Search for the cell housing the specified text and yield its [X, Y] center coordinate. 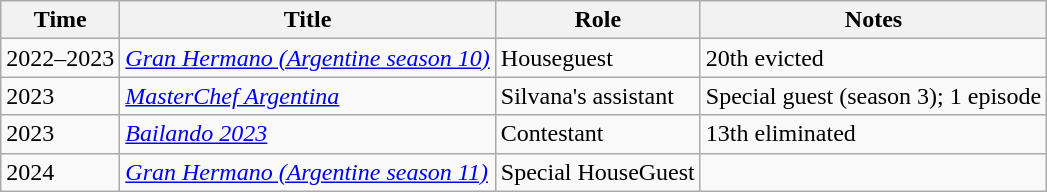
Silvana's assistant [598, 96]
Title [308, 20]
Contestant [598, 134]
Time [60, 20]
Gran Hermano (Argentine season 10) [308, 58]
13th eliminated [873, 134]
Notes [873, 20]
2022–2023 [60, 58]
Houseguest [598, 58]
Special HouseGuest [598, 172]
20th evicted [873, 58]
2024 [60, 172]
MasterChef Argentina [308, 96]
Special guest (season 3); 1 episode [873, 96]
Gran Hermano (Argentine season 11) [308, 172]
Role [598, 20]
Bailando 2023 [308, 134]
